Locate the cell with the specified text and output its [X, Y] center coordinate. 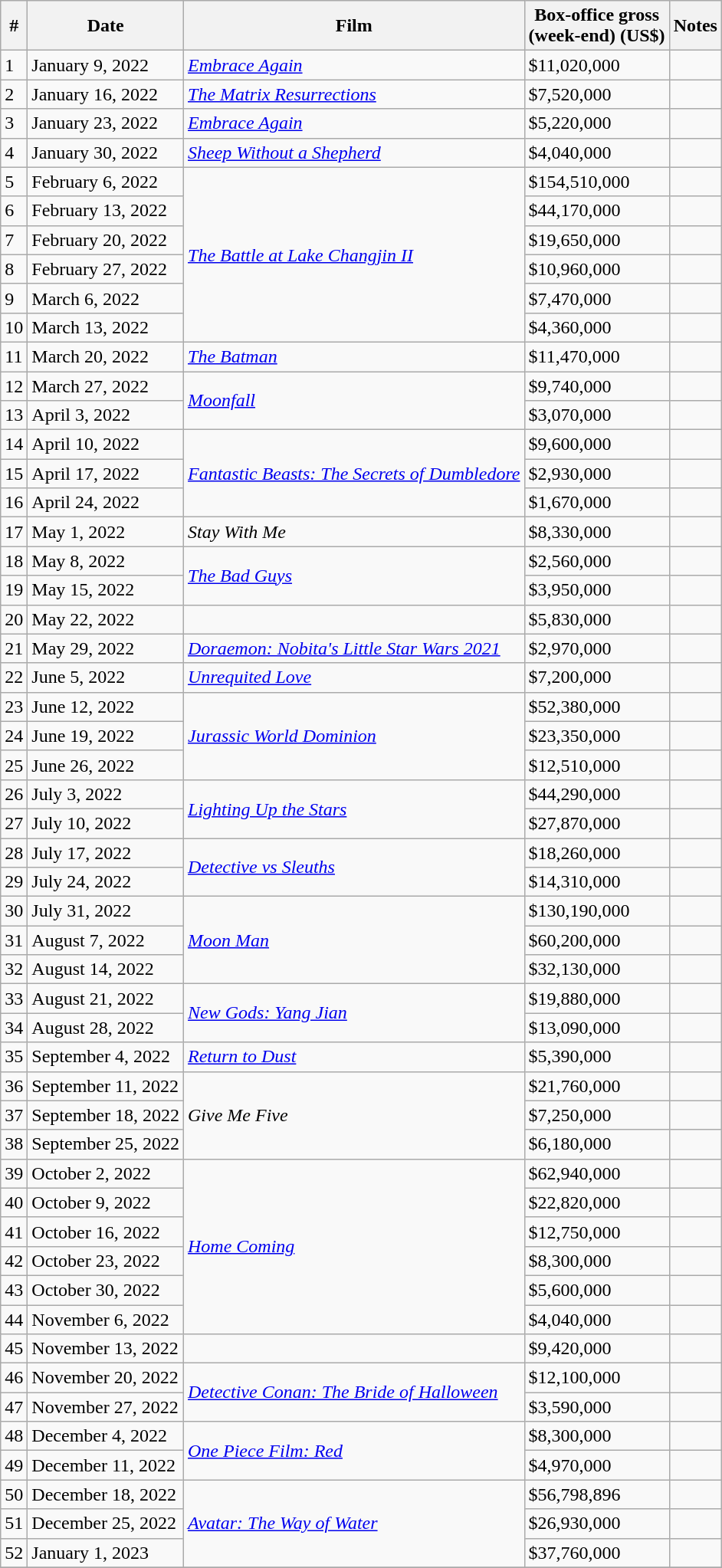
$44,290,000 [596, 794]
May 15, 2022 [106, 590]
June 26, 2022 [106, 765]
New Gods: Yang Jian [354, 1013]
Unrequited Love [354, 677]
$12,750,000 [596, 1232]
9 [14, 298]
4 [14, 153]
July 31, 2022 [106, 911]
April 10, 2022 [106, 444]
14 [14, 444]
January 9, 2022 [106, 65]
29 [14, 882]
$5,390,000 [596, 1057]
50 [14, 1494]
51 [14, 1524]
June 12, 2022 [106, 707]
18 [14, 561]
Stay With Me [354, 532]
Lighting Up the Stars [354, 809]
48 [14, 1436]
November 13, 2022 [106, 1349]
39 [14, 1173]
$12,510,000 [596, 765]
The Matrix Resurrections [354, 94]
July 3, 2022 [106, 794]
Notes [695, 26]
March 20, 2022 [106, 356]
$13,090,000 [596, 1028]
September 25, 2022 [106, 1144]
The Batman [354, 356]
$7,200,000 [596, 677]
August 28, 2022 [106, 1028]
$32,130,000 [596, 969]
23 [14, 707]
One Piece Film: Red [354, 1451]
24 [14, 736]
December 18, 2022 [106, 1494]
January 30, 2022 [106, 153]
3 [14, 123]
44 [14, 1319]
$2,560,000 [596, 561]
# [14, 26]
$21,760,000 [596, 1086]
Moonfall [354, 400]
$5,220,000 [596, 123]
$5,830,000 [596, 619]
The Battle at Lake Changjin II [354, 254]
Film [354, 26]
8 [14, 269]
June 19, 2022 [106, 736]
6 [14, 211]
December 25, 2022 [106, 1524]
$44,170,000 [596, 211]
September 11, 2022 [106, 1086]
$37,760,000 [596, 1553]
$9,740,000 [596, 385]
$130,190,000 [596, 911]
Detective Conan: The Bride of Halloween [354, 1393]
$11,470,000 [596, 356]
$26,930,000 [596, 1524]
7 [14, 240]
$154,510,000 [596, 182]
April 17, 2022 [106, 474]
February 20, 2022 [106, 240]
$9,600,000 [596, 444]
21 [14, 648]
Box-office gross(week-end) (US$) [596, 26]
May 8, 2022 [106, 561]
Return to Dust [354, 1057]
March 6, 2022 [106, 298]
25 [14, 765]
$2,970,000 [596, 648]
$27,870,000 [596, 823]
20 [14, 619]
$5,600,000 [596, 1290]
November 27, 2022 [106, 1407]
September 18, 2022 [106, 1115]
Detective vs Sleuths [354, 868]
February 6, 2022 [106, 182]
May 29, 2022 [106, 648]
October 9, 2022 [106, 1202]
$56,798,896 [596, 1494]
November 20, 2022 [106, 1378]
March 27, 2022 [106, 385]
July 17, 2022 [106, 853]
$3,950,000 [596, 590]
46 [14, 1378]
43 [14, 1290]
July 10, 2022 [106, 823]
1 [14, 65]
Doraemon: Nobita's Little Star Wars 2021 [354, 648]
March 13, 2022 [106, 327]
31 [14, 940]
42 [14, 1261]
Date [106, 26]
32 [14, 969]
49 [14, 1465]
The Bad Guys [354, 576]
July 24, 2022 [106, 882]
11 [14, 356]
October 30, 2022 [106, 1290]
15 [14, 474]
47 [14, 1407]
$19,880,000 [596, 999]
April 24, 2022 [106, 503]
30 [14, 911]
27 [14, 823]
$52,380,000 [596, 707]
$3,590,000 [596, 1407]
52 [14, 1553]
$18,260,000 [596, 853]
October 16, 2022 [106, 1232]
Jurassic World Dominion [354, 736]
January 16, 2022 [106, 94]
36 [14, 1086]
December 4, 2022 [106, 1436]
February 13, 2022 [106, 211]
26 [14, 794]
June 5, 2022 [106, 677]
$14,310,000 [596, 882]
45 [14, 1349]
28 [14, 853]
12 [14, 385]
40 [14, 1202]
January 1, 2023 [106, 1553]
$6,180,000 [596, 1144]
August 7, 2022 [106, 940]
$9,420,000 [596, 1349]
37 [14, 1115]
Home Coming [354, 1246]
5 [14, 182]
35 [14, 1057]
Avatar: The Way of Water [354, 1524]
$1,670,000 [596, 503]
13 [14, 415]
$22,820,000 [596, 1202]
Give Me Five [354, 1115]
May 22, 2022 [106, 619]
$7,470,000 [596, 298]
$19,650,000 [596, 240]
19 [14, 590]
January 23, 2022 [106, 123]
10 [14, 327]
41 [14, 1232]
October 23, 2022 [106, 1261]
$4,970,000 [596, 1465]
17 [14, 532]
$7,520,000 [596, 94]
34 [14, 1028]
September 4, 2022 [106, 1057]
Moon Man [354, 940]
22 [14, 677]
Sheep Without a Shepherd [354, 153]
$8,330,000 [596, 532]
$4,360,000 [596, 327]
$60,200,000 [596, 940]
Fantastic Beasts: The Secrets of Dumbledore [354, 474]
October 2, 2022 [106, 1173]
November 6, 2022 [106, 1319]
August 14, 2022 [106, 969]
38 [14, 1144]
$12,100,000 [596, 1378]
$62,940,000 [596, 1173]
$10,960,000 [596, 269]
August 21, 2022 [106, 999]
$3,070,000 [596, 415]
33 [14, 999]
2 [14, 94]
April 3, 2022 [106, 415]
$7,250,000 [596, 1115]
$11,020,000 [596, 65]
February 27, 2022 [106, 269]
16 [14, 503]
May 1, 2022 [106, 532]
$23,350,000 [596, 736]
December 11, 2022 [106, 1465]
$2,930,000 [596, 474]
